Identify which cell holds the provided text, then report its [x, y] central coordinate. 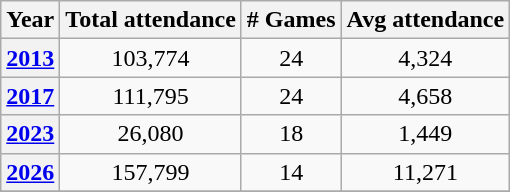
157,799 [151, 172]
14 [291, 172]
4,324 [426, 58]
Year [30, 20]
2013 [30, 58]
4,658 [426, 96]
Total attendance [151, 20]
111,795 [151, 96]
2017 [30, 96]
2023 [30, 134]
18 [291, 134]
# Games [291, 20]
11,271 [426, 172]
1,449 [426, 134]
103,774 [151, 58]
Avg attendance [426, 20]
2026 [30, 172]
26,080 [151, 134]
